Extract the (x, y) coordinate from the center of the cell holding the provided text.  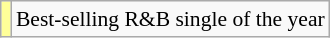
Best-selling R&B single of the year (170, 19)
